Determine the (x, y) coordinate at the center of the cell enclosing the given text.  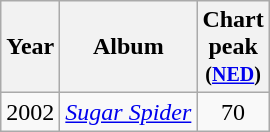
2002 (30, 112)
Sugar Spider (128, 112)
Album (128, 47)
Chart peak(NED) (233, 47)
Year (30, 47)
70 (233, 112)
